Search for the cell housing the specified text and yield its (x, y) center coordinate. 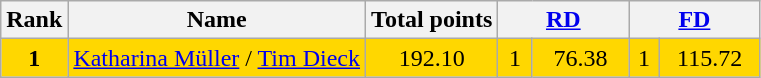
Rank (34, 20)
RD (564, 20)
115.72 (710, 58)
192.10 (432, 58)
Katharina Müller / Tim Dieck (217, 58)
76.38 (580, 58)
Name (217, 20)
FD (694, 20)
Total points (432, 20)
